Provide the [x, y] coordinate of the cell's center where the given text is located.  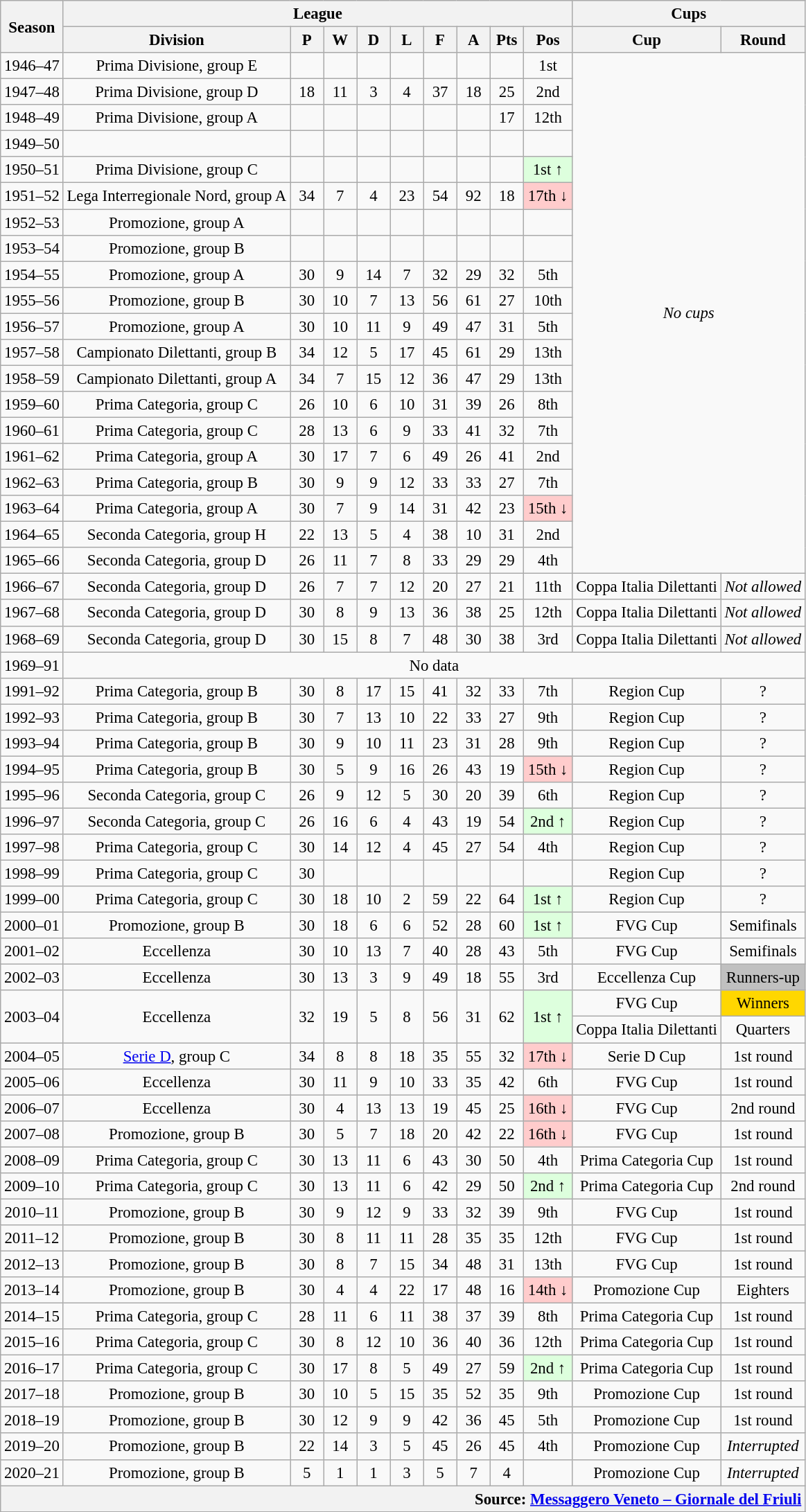
Division [177, 40]
92 [473, 196]
10th [547, 300]
1996–97 [32, 821]
Prima Divisione, group D [177, 92]
Prima Divisione, group C [177, 170]
1991–92 [32, 691]
2017–18 [32, 1394]
1968–69 [32, 639]
1992–93 [32, 717]
1961–62 [32, 457]
1952–53 [32, 222]
Source: Messaggero Veneto – Giornale del Friuli [403, 1499]
1946–47 [32, 66]
11th [547, 587]
2010–11 [32, 1212]
No cups [689, 313]
1965–66 [32, 561]
1964–65 [32, 535]
Seconda Categoria, group H [177, 535]
2001–02 [32, 951]
2019–20 [32, 1447]
1966–67 [32, 587]
1994–95 [32, 769]
Pos [547, 40]
2 [407, 899]
1995–96 [32, 795]
Cup [647, 40]
1960–61 [32, 430]
64 [507, 899]
21 [507, 587]
Season [32, 26]
Winners [762, 1004]
2012–13 [32, 1264]
A [473, 40]
Eccellenza Cup [647, 978]
Eighters [762, 1290]
60 [507, 926]
Lega Interregionale Nord, group A [177, 196]
1953–54 [32, 248]
1954–55 [32, 274]
D [374, 40]
Quarters [762, 1030]
2014–15 [32, 1317]
Prima Divisione, group E [177, 66]
1957–58 [32, 353]
2005–06 [32, 1082]
2002–03 [32, 978]
1958–59 [32, 378]
Campionato Dilettanti, group A [177, 378]
2020–21 [32, 1473]
1949–50 [32, 144]
1948–49 [32, 118]
Runners-up [762, 978]
2015–16 [32, 1342]
1962–63 [32, 483]
1967–68 [32, 613]
1951–52 [32, 196]
2007–08 [32, 1134]
1998–99 [32, 874]
2003–04 [32, 1017]
1950–51 [32, 170]
P [307, 40]
1st [547, 66]
Prima Divisione, group A [177, 118]
No data [434, 665]
Cups [689, 14]
Serie D Cup [647, 1056]
2009–10 [32, 1186]
1993–94 [32, 744]
1999–00 [32, 899]
2004–05 [32, 1056]
2016–17 [32, 1369]
2018–19 [32, 1421]
Serie D, group C [177, 1056]
14th ↓ [547, 1290]
1956–57 [32, 326]
1969–91 [32, 665]
2006–07 [32, 1108]
2013–14 [32, 1290]
W [340, 40]
1997–98 [32, 847]
Campionato Dilettanti, group B [177, 353]
1959–60 [32, 405]
F [440, 40]
62 [507, 1017]
1963–64 [32, 509]
1955–56 [32, 300]
2000–01 [32, 926]
Round [762, 40]
2008–09 [32, 1160]
Pts [507, 40]
2011–12 [32, 1238]
1947–48 [32, 92]
League [317, 14]
L [407, 40]
